Extract the [X, Y] coordinate from the center of the cell holding the provided text.  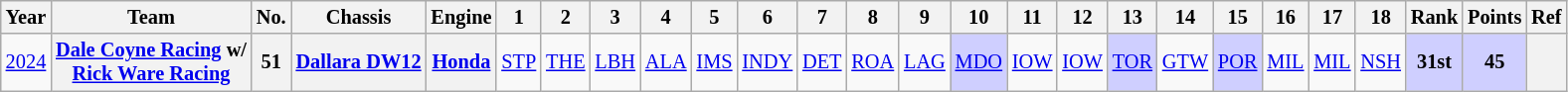
INDY [768, 62]
No. [271, 17]
Ref [1546, 17]
STP [519, 62]
IMS [715, 62]
THE [565, 62]
GTW [1185, 62]
4 [666, 17]
DET [821, 62]
11 [1032, 17]
NSH [1380, 62]
2024 [26, 62]
Rank [1434, 17]
3 [614, 17]
2 [565, 17]
Dale Coyne Racing w/Rick Ware Racing [151, 62]
51 [271, 62]
16 [1285, 17]
LBH [614, 62]
12 [1082, 17]
Chassis [359, 17]
Points [1494, 17]
1 [519, 17]
7 [821, 17]
14 [1185, 17]
TOR [1132, 62]
ALA [666, 62]
8 [873, 17]
31st [1434, 62]
Honda [461, 62]
13 [1132, 17]
POR [1237, 62]
17 [1332, 17]
Year [26, 17]
Dallara DW12 [359, 62]
LAG [925, 62]
Engine [461, 17]
ROA [873, 62]
45 [1494, 62]
15 [1237, 17]
10 [978, 17]
Team [151, 17]
MDO [978, 62]
9 [925, 17]
6 [768, 17]
5 [715, 17]
18 [1380, 17]
